Locate the cell with the specified text and output its (x, y) center coordinate. 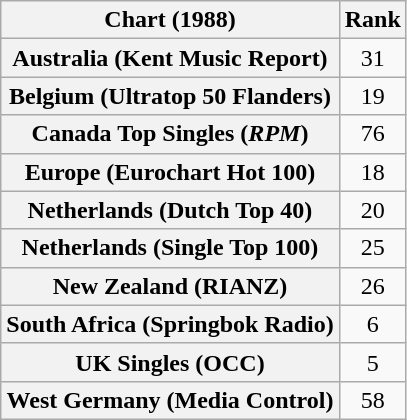
UK Singles (OCC) (170, 362)
18 (372, 172)
20 (372, 210)
25 (372, 248)
58 (372, 400)
Chart (1988) (170, 20)
Canada Top Singles (RPM) (170, 134)
Europe (Eurochart Hot 100) (170, 172)
Netherlands (Dutch Top 40) (170, 210)
New Zealand (RIANZ) (170, 286)
Netherlands (Single Top 100) (170, 248)
19 (372, 96)
76 (372, 134)
Rank (372, 20)
South Africa (Springbok Radio) (170, 324)
Australia (Kent Music Report) (170, 58)
31 (372, 58)
6 (372, 324)
5 (372, 362)
Belgium (Ultratop 50 Flanders) (170, 96)
West Germany (Media Control) (170, 400)
26 (372, 286)
